Locate the cell with the specified text and output its [x, y] center coordinate. 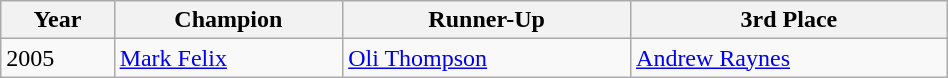
Oli Thompson [487, 58]
Andrew Raynes [790, 58]
2005 [58, 58]
3rd Place [790, 20]
Year [58, 20]
Mark Felix [228, 58]
Champion [228, 20]
Runner-Up [487, 20]
